Search for the cell housing the specified text and yield its (x, y) center coordinate. 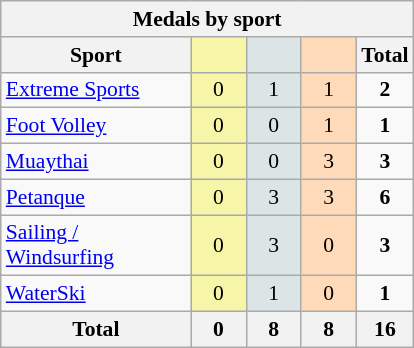
Medals by sport (208, 19)
Extreme Sports (96, 90)
16 (384, 330)
2 (384, 90)
WaterSki (96, 294)
Sport (96, 55)
Muaythai (96, 162)
Sailing / Windsurfing (96, 246)
Petanque (96, 197)
6 (384, 197)
Foot Volley (96, 126)
